Return the (X, Y) coordinate for the center point of the cell that contains the specified text.  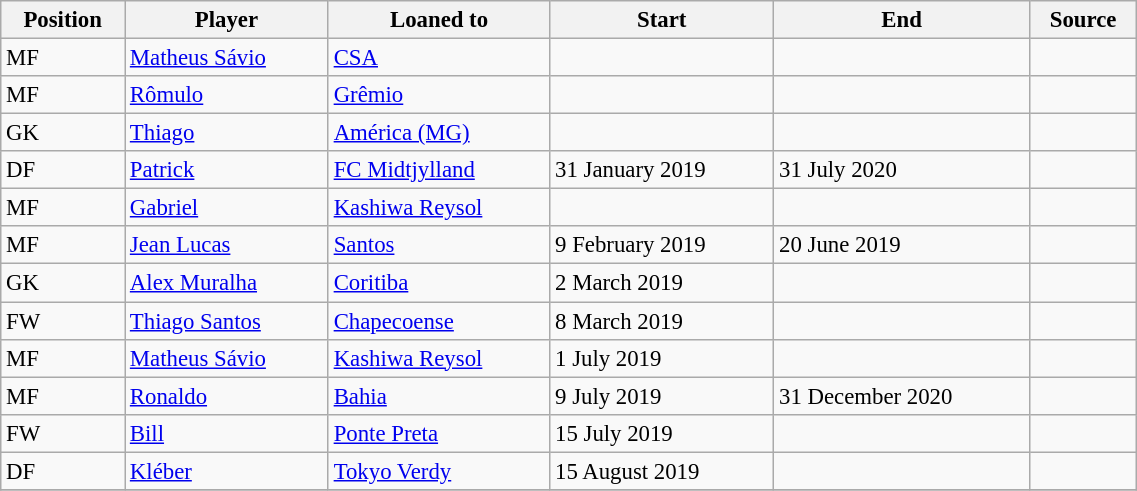
Thiago Santos (227, 321)
Tokyo Verdy (438, 471)
Santos (438, 245)
15 July 2019 (662, 433)
Gabriel (227, 208)
Grêmio (438, 95)
2 March 2019 (662, 283)
8 March 2019 (662, 321)
9 February 2019 (662, 245)
Coritiba (438, 283)
Thiago (227, 133)
Position (63, 20)
Ponte Preta (438, 433)
Bill (227, 433)
Start (662, 20)
31 January 2019 (662, 170)
9 July 2019 (662, 396)
América (MG) (438, 133)
Chapecoense (438, 321)
FC Midtjylland (438, 170)
CSA (438, 58)
Player (227, 20)
31 December 2020 (902, 396)
1 July 2019 (662, 358)
Bahia (438, 396)
20 June 2019 (902, 245)
Alex Muralha (227, 283)
Patrick (227, 170)
Source (1082, 20)
31 July 2020 (902, 170)
End (902, 20)
Kléber (227, 471)
Jean Lucas (227, 245)
Ronaldo (227, 396)
15 August 2019 (662, 471)
Rômulo (227, 95)
Loaned to (438, 20)
